Pinpoint the cell where the given text exists, returning its [x, y] midpoint coordinate. 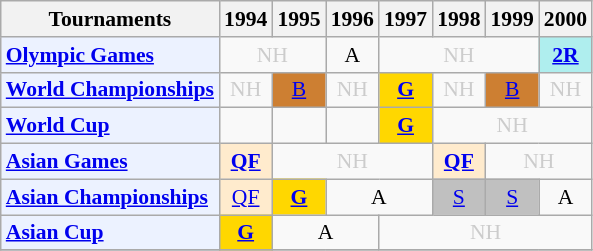
1994 [246, 19]
Asian Championships [110, 197]
World Championships [110, 90]
1997 [406, 19]
1998 [458, 19]
Asian Cup [110, 233]
Tournaments [110, 19]
2R [566, 55]
2000 [566, 19]
World Cup [110, 126]
Asian Games [110, 162]
Olympic Games [110, 55]
1995 [298, 19]
1999 [512, 19]
1996 [352, 19]
